Detect which cell encompasses the target text, then output its (X, Y) center coordinate. 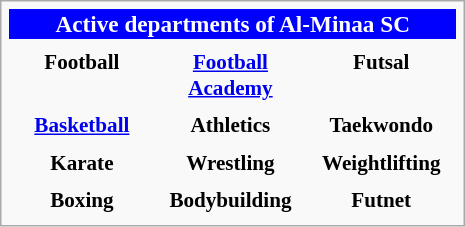
Football Academy (231, 75)
Futsal (381, 75)
Boxing (82, 200)
Wrestling (231, 162)
Taekwondo (381, 125)
Football (82, 75)
Weightlifting (381, 162)
Bodybuilding (231, 200)
Active departments of Al-Minaa SC (232, 24)
Basketball (82, 125)
Futnet (381, 200)
Athletics (231, 125)
Karate (82, 162)
